Locate the cell with the specified text and output its (X, Y) center coordinate. 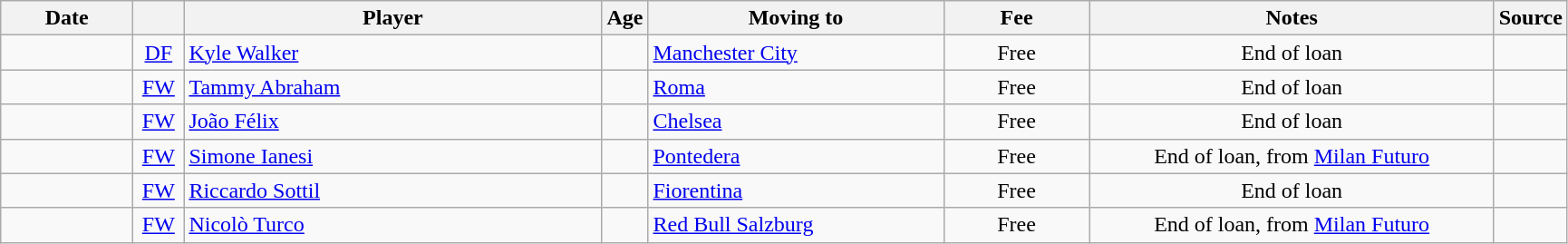
Player (393, 18)
Nicolò Turco (393, 225)
João Félix (393, 122)
Notes (1292, 18)
Tammy Abraham (393, 87)
Pontedera (796, 156)
Riccardo Sottil (393, 190)
Moving to (796, 18)
Fee (1017, 18)
Simone Ianesi (393, 156)
Roma (796, 87)
Source (1530, 18)
Red Bull Salzburg (796, 225)
Chelsea (796, 122)
Manchester City (796, 53)
Date (67, 18)
Fiorentina (796, 190)
Kyle Walker (393, 53)
DF (159, 53)
Age (625, 18)
